Capture the cell that displays the provided text and extract its [X, Y] central coordinate. 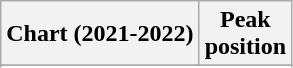
Peakposition [245, 34]
Chart (2021-2022) [100, 34]
